For the text-containing cell, return its midpoint in [X, Y] coordinate format. 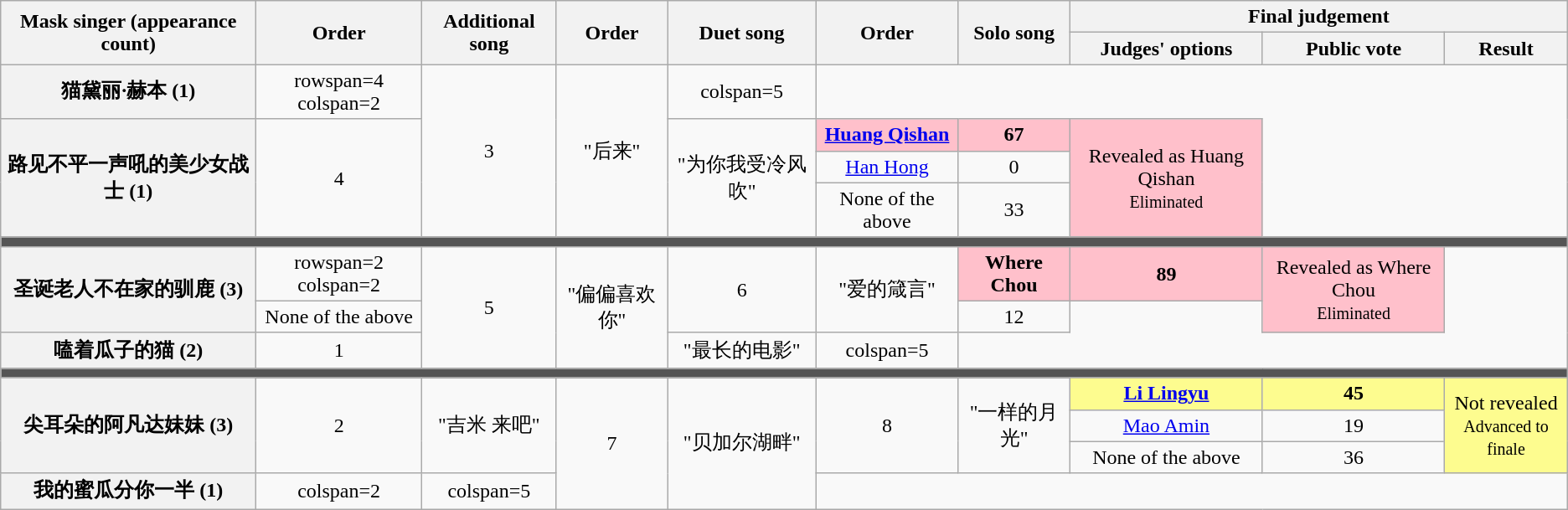
33 [1014, 209]
Judges' options [1166, 49]
2 [339, 425]
Solo song [1014, 33]
89 [1166, 273]
"为你我受冷风吹" [742, 178]
我的蜜瓜分你一半 (1) [129, 491]
1 [339, 350]
67 [1014, 135]
"偏偏喜欢你" [611, 307]
Additional song [489, 33]
Revealed as Where ChouEliminated [1354, 290]
圣诞老人不在家的驯鹿 (3) [129, 290]
3 [489, 151]
Final judgement [1318, 17]
Mao Amin [1166, 425]
"吉米 来吧" [489, 425]
"贝加尔湖畔" [742, 444]
19 [1354, 425]
Li Lingyu [1166, 394]
Not revealedAdvanced to finale [1506, 425]
"后来" [611, 151]
Mask singer (appearance count) [129, 33]
猫黛丽·赫本 (1) [129, 92]
路见不平一声吼的美少女战士 (1) [129, 178]
45 [1354, 394]
36 [1354, 457]
Result [1506, 49]
"一样的月光" [1014, 425]
5 [489, 307]
"最长的电影" [742, 350]
6 [742, 290]
Revealed as Huang QishanEliminated [1166, 178]
4 [339, 178]
rowspan=2 colspan=2 [339, 273]
Public vote [1354, 49]
0 [1014, 167]
"爱的箴言" [886, 290]
12 [1014, 317]
rowspan=4 colspan=2 [339, 92]
7 [611, 444]
嗑着瓜子的猫 (2) [129, 350]
8 [886, 425]
Where Chou [1014, 273]
尖耳朵的阿凡达妹妹 (3) [129, 425]
Huang Qishan [886, 135]
Duet song [742, 33]
Han Hong [886, 167]
colspan=2 [339, 491]
